Pinpoint the cell where the given text exists, returning its [X, Y] midpoint coordinate. 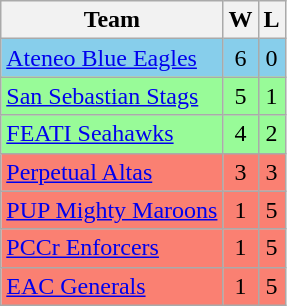
4 [240, 134]
PUP Mighty Maroons [112, 210]
0 [272, 58]
6 [240, 58]
Perpetual Altas [112, 172]
L [272, 20]
San Sebastian Stags [112, 96]
Ateneo Blue Eagles [112, 58]
FEATI Seahawks [112, 134]
EAC Generals [112, 286]
W [240, 20]
Team [112, 20]
PCCr Enforcers [112, 248]
2 [272, 134]
